Detect which cell encompasses the target text, then output its [x, y] center coordinate. 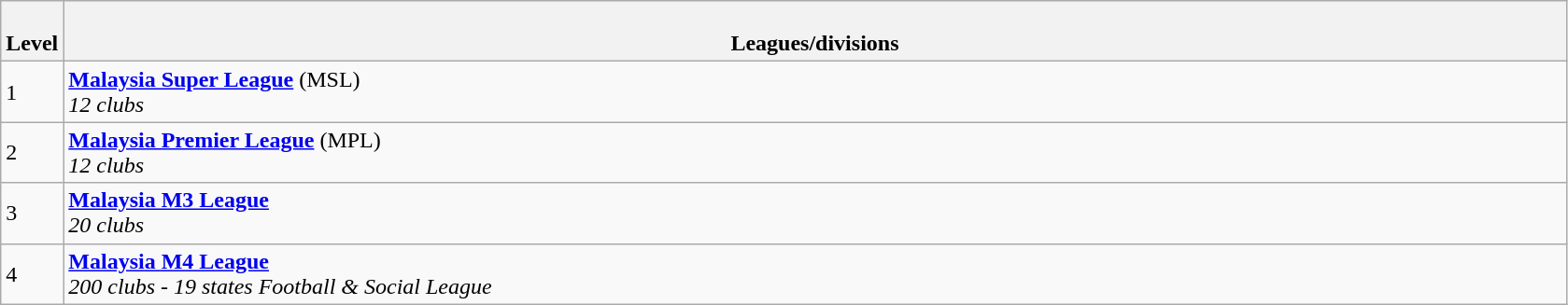
Malaysia Premier League (MPL)12 clubs [814, 153]
Leagues/divisions [814, 32]
3 [32, 213]
Malaysia Super League (MSL)12 clubs [814, 91]
Level [32, 32]
Malaysia M4 League200 clubs - 19 states Football & Social League [814, 274]
2 [32, 153]
4 [32, 274]
1 [32, 91]
Malaysia M3 League20 clubs [814, 213]
